Extract the (X, Y) coordinate from the center of the cell holding the provided text.  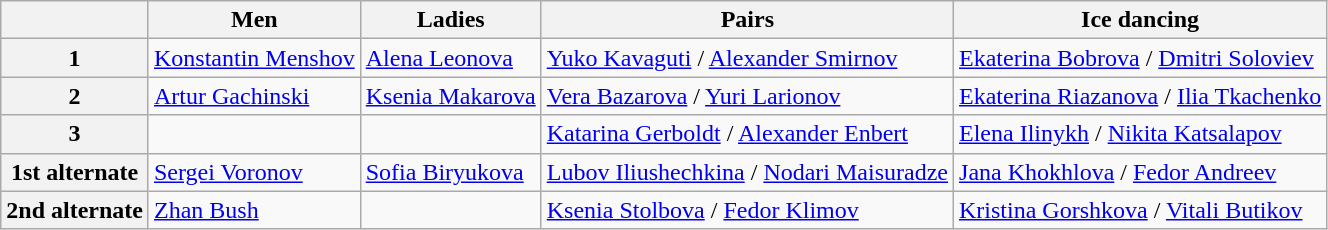
Konstantin Menshov (254, 58)
Ladies (450, 20)
3 (75, 134)
1 (75, 58)
Sofia Biryukova (450, 172)
Katarina Gerboldt / Alexander Enbert (747, 134)
Jana Khokhlova / Fedor Andreev (1140, 172)
2 (75, 96)
Sergei Voronov (254, 172)
Ekaterina Riazanova / Ilia Tkachenko (1140, 96)
2nd alternate (75, 210)
Alena Leonova (450, 58)
Pairs (747, 20)
Artur Gachinski (254, 96)
Elena Ilinykh / Nikita Katsalapov (1140, 134)
Vera Bazarova / Yuri Larionov (747, 96)
Kristina Gorshkova / Vitali Butikov (1140, 210)
Ekaterina Bobrova / Dmitri Soloviev (1140, 58)
Zhan Bush (254, 210)
Lubov Iliushechkina / Nodari Maisuradze (747, 172)
1st alternate (75, 172)
Ice dancing (1140, 20)
Ksenia Makarova (450, 96)
Yuko Kavaguti / Alexander Smirnov (747, 58)
Men (254, 20)
Ksenia Stolbova / Fedor Klimov (747, 210)
